Determine the (x, y) coordinate at the center of the cell enclosing the given text.  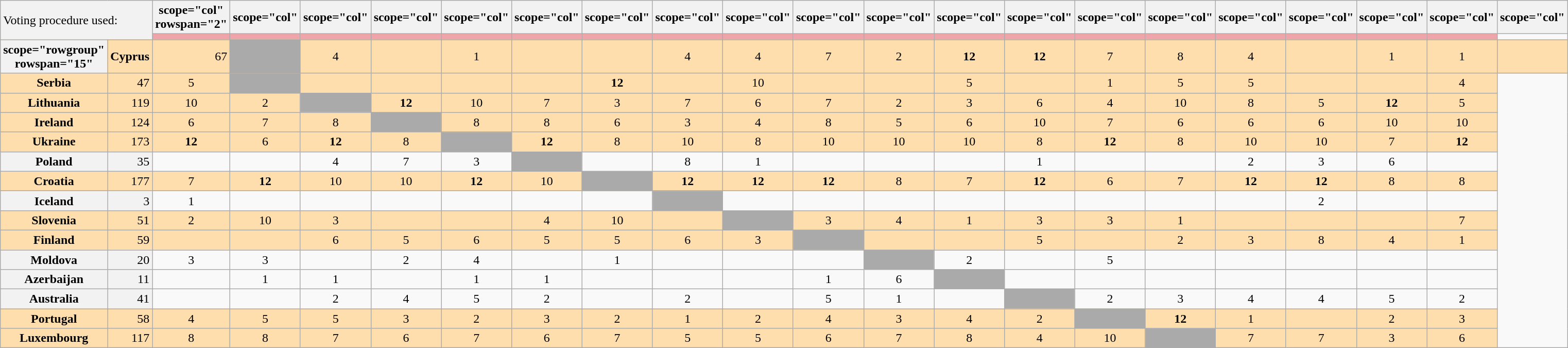
117 (130, 338)
Azerbaijan (54, 279)
Slovenia (54, 220)
Cyprus (130, 57)
Voting procedure used: (76, 20)
Poland (54, 161)
51 (130, 220)
35 (130, 161)
119 (130, 103)
Lithuania (54, 103)
Portugal (54, 319)
47 (130, 83)
124 (130, 122)
173 (130, 142)
Moldova (54, 259)
Serbia (54, 83)
Croatia (54, 181)
scope="col" rowspan="2" (192, 18)
59 (130, 240)
58 (130, 319)
11 (130, 279)
20 (130, 259)
177 (130, 181)
Australia (54, 299)
Ukraine (54, 142)
Finland (54, 240)
41 (130, 299)
Iceland (54, 201)
Ireland (54, 122)
scope="rowgroup" rowspan="15" (54, 57)
Luxembourg (54, 338)
67 (192, 57)
